Extract the [X, Y] coordinate from the center of the cell holding the provided text.  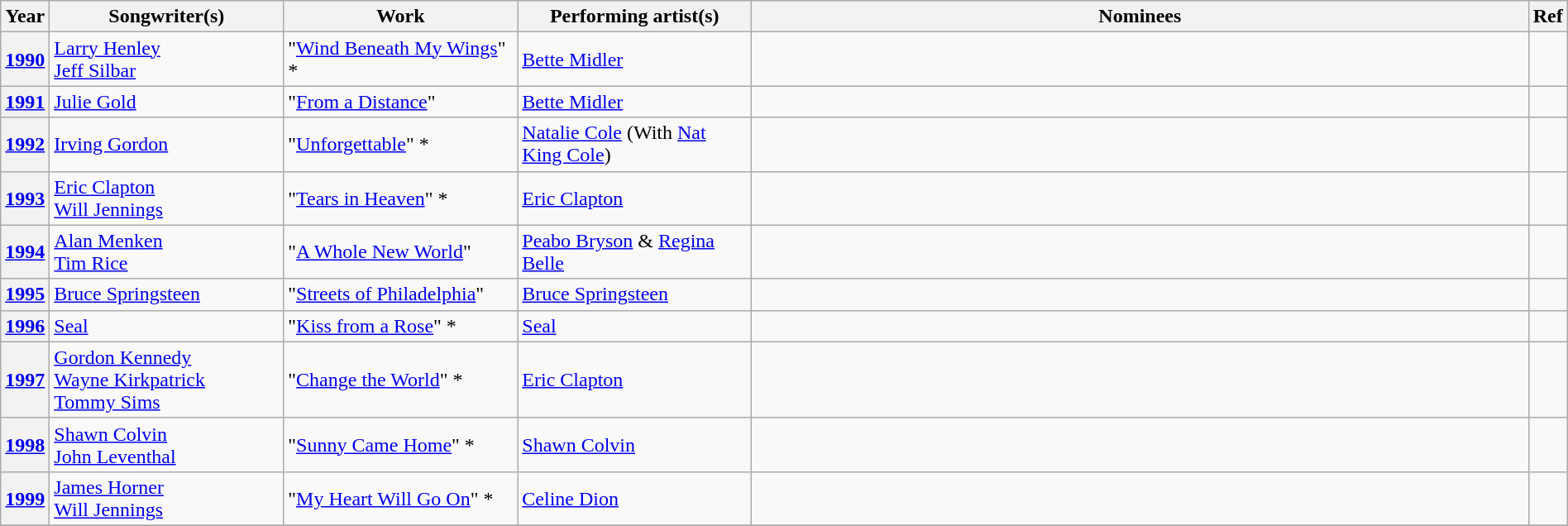
Year [25, 17]
"Unforgettable" * [400, 144]
1998 [25, 445]
"Change the World" * [400, 380]
1996 [25, 326]
"Kiss from a Rose" * [400, 326]
1990 [25, 60]
Work [400, 17]
Shawn Colvin [635, 445]
Gordon KennedyWayne KirkpatrickTommy Sims [167, 380]
Nominees [1140, 17]
Larry HenleyJeff Silbar [167, 60]
"Tears in Heaven" * [400, 198]
1999 [25, 498]
1995 [25, 294]
James HornerWill Jennings [167, 498]
1992 [25, 144]
"My Heart Will Go On" * [400, 498]
Ref [1548, 17]
Natalie Cole (With Nat King Cole) [635, 144]
Julie Gold [167, 102]
Songwriter(s) [167, 17]
Eric ClaptonWill Jennings [167, 198]
1994 [25, 251]
1993 [25, 198]
"Streets of Philadelphia" [400, 294]
"From a Distance" [400, 102]
Performing artist(s) [635, 17]
"A Whole New World" [400, 251]
Peabo Bryson & Regina Belle [635, 251]
Celine Dion [635, 498]
Alan MenkenTim Rice [167, 251]
"Sunny Came Home" * [400, 445]
"Wind Beneath My Wings" * [400, 60]
Shawn ColvinJohn Leventhal [167, 445]
1991 [25, 102]
Irving Gordon [167, 144]
1997 [25, 380]
